Locate the cell with the specified text and output its (X, Y) center coordinate. 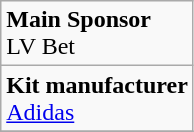
Main Sponsor LV Bet (98, 34)
Kit manufacturer Adidas (98, 98)
